Provide the [X, Y] coordinate of the cell's center where the given text is located.  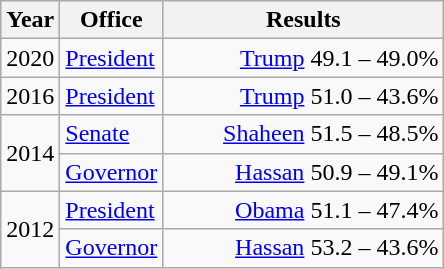
Hassan 53.2 – 43.6% [304, 248]
Shaheen 51.5 – 48.5% [304, 134]
2020 [30, 58]
Year [30, 20]
2012 [30, 229]
2014 [30, 153]
Results [304, 20]
2016 [30, 96]
Senate [112, 134]
Trump 49.1 – 49.0% [304, 58]
Trump 51.0 – 43.6% [304, 96]
Office [112, 20]
Hassan 50.9 – 49.1% [304, 172]
Obama 51.1 – 47.4% [304, 210]
